For the text-containing cell, return its midpoint in [x, y] coordinate format. 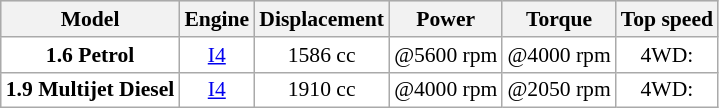
Torque [558, 19]
Model [90, 19]
1.6 Petrol [90, 55]
Engine [216, 19]
Top speed [667, 19]
1910 cc [322, 90]
@2050 rpm [558, 90]
1586 cc [322, 55]
Displacement [322, 19]
@5600 rpm [446, 55]
Power [446, 19]
1.9 Multijet Diesel [90, 90]
